Scan for the cell matching the given text and deliver its [X, Y] coordinate at center. 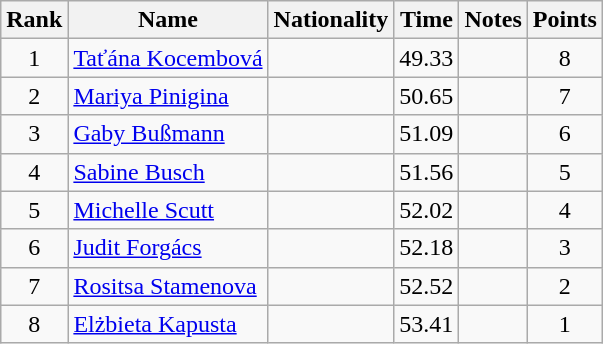
49.33 [426, 58]
52.02 [426, 210]
Points [564, 20]
Gaby Bußmann [168, 134]
52.52 [426, 286]
53.41 [426, 324]
50.65 [426, 96]
Notes [493, 20]
Michelle Scutt [168, 210]
51.56 [426, 172]
Nationality [331, 20]
Name [168, 20]
Judit Forgács [168, 248]
Sabine Busch [168, 172]
Elżbieta Kapusta [168, 324]
Rank [34, 20]
Taťána Kocembová [168, 58]
51.09 [426, 134]
52.18 [426, 248]
Rositsa Stamenova [168, 286]
Mariya Pinigina [168, 96]
Time [426, 20]
